Locate the cell with the specified text and output its (X, Y) center coordinate. 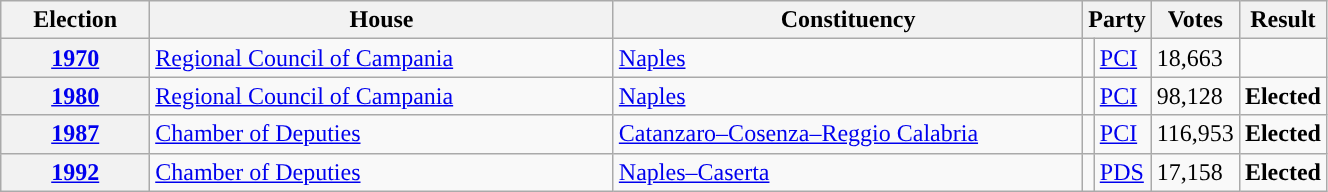
PDS (1122, 172)
Result (1282, 20)
Votes (1195, 20)
1970 (76, 58)
98,128 (1195, 96)
Election (76, 20)
1992 (76, 172)
18,663 (1195, 58)
House (382, 20)
Catanzaro–Cosenza–Reggio Calabria (848, 134)
Party (1117, 20)
1980 (76, 96)
1987 (76, 134)
17,158 (1195, 172)
116,953 (1195, 134)
Constituency (848, 20)
Naples–Caserta (848, 172)
